Pinpoint the cell where the given text exists, returning its (X, Y) midpoint coordinate. 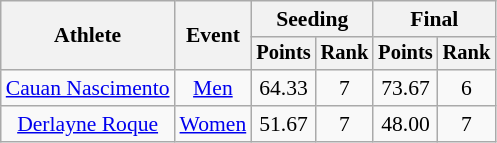
64.33 (283, 88)
Derlayne Roque (88, 124)
Athlete (88, 36)
51.67 (283, 124)
Event (214, 36)
Seeding (312, 19)
Cauan Nascimento (88, 88)
Women (214, 124)
48.00 (405, 124)
Final (434, 19)
73.67 (405, 88)
Men (214, 88)
6 (467, 88)
